Capture the cell that displays the provided text and extract its [X, Y] central coordinate. 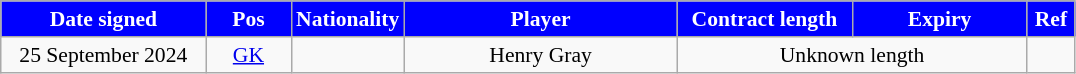
Pos [248, 19]
Ref [1051, 19]
GK [248, 55]
Expiry [940, 19]
Date signed [104, 19]
25 September 2024 [104, 55]
Unknown length [852, 55]
Player [540, 19]
Contract length [764, 19]
Nationality [348, 19]
Henry Gray [540, 55]
